Detect which cell encompasses the target text, then output its [X, Y] center coordinate. 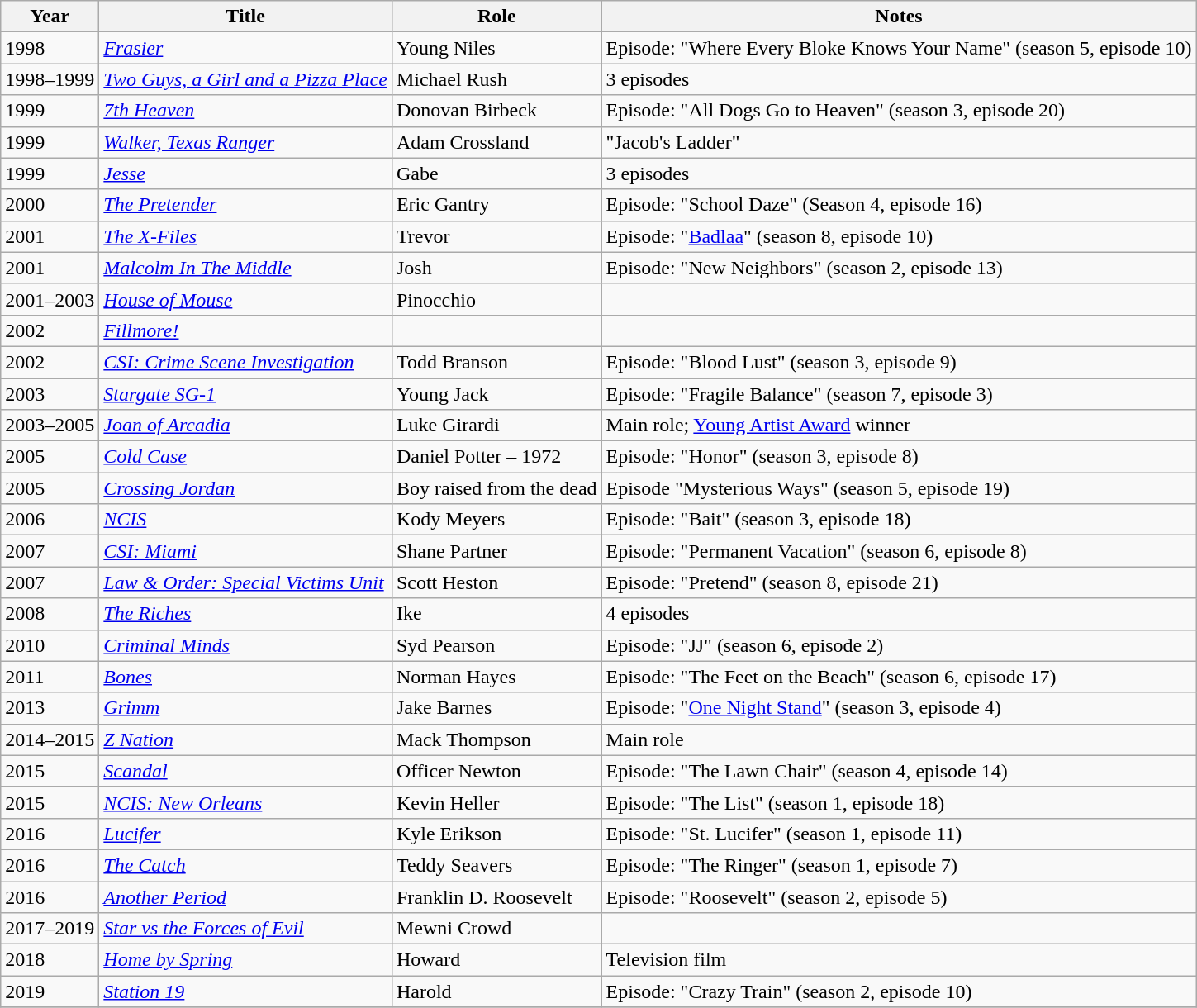
Adam Crossland [496, 142]
Episode: "Pretend" (season 8, episode 21) [899, 582]
Episode: "All Dogs Go to Heaven" (season 3, episode 20) [899, 111]
Teddy Seavers [496, 865]
"Jacob's Ladder" [899, 142]
Young Niles [496, 48]
Main role; Young Artist Award winner [899, 426]
2003 [50, 394]
House of Mouse [246, 299]
Episode: "Honor" (season 3, episode 8) [899, 457]
Episode: "New Neighbors" (season 2, episode 13) [899, 268]
Role [496, 17]
1998 [50, 48]
Scandal [246, 771]
Episode: "One Night Stand" (season 3, episode 4) [899, 708]
Home by Spring [246, 960]
Donovan Birbeck [496, 111]
Law & Order: Special Victims Unit [246, 582]
Norman Hayes [496, 677]
2000 [50, 205]
Howard [496, 960]
Pinocchio [496, 299]
Episode: "JJ" (season 6, episode 2) [899, 645]
2018 [50, 960]
Shane Partner [496, 551]
Title [246, 17]
Kody Meyers [496, 520]
Officer Newton [496, 771]
Todd Branson [496, 362]
Frasier [246, 48]
Station 19 [246, 991]
2011 [50, 677]
Eric Gantry [496, 205]
Episode: "Blood Lust" (season 3, episode 9) [899, 362]
Z Nation [246, 739]
2013 [50, 708]
Episode: "St. Lucifer" (season 1, episode 11) [899, 834]
Jesse [246, 174]
2001–2003 [50, 299]
Kevin Heller [496, 802]
Episode: "Fragile Balance" (season 7, episode 3) [899, 394]
Joan of Arcadia [246, 426]
4 episodes [899, 614]
Grimm [246, 708]
2014–2015 [50, 739]
Stargate SG-1 [246, 394]
Episode: "The Ringer" (season 1, episode 7) [899, 865]
CSI: Crime Scene Investigation [246, 362]
2010 [50, 645]
Year [50, 17]
2017–2019 [50, 929]
Episode: "Crazy Train" (season 2, episode 10) [899, 991]
Syd Pearson [496, 645]
Episode "Mysterious Ways" (season 5, episode 19) [899, 488]
Cold Case [246, 457]
Trevor [496, 236]
Franklin D. Roosevelt [496, 896]
Harold [496, 991]
Episode: "Badlaa" (season 8, episode 10) [899, 236]
Episode: "School Daze" (Season 4, episode 16) [899, 205]
Notes [899, 17]
2019 [50, 991]
Episode: "Where Every Bloke Knows Your Name" (season 5, episode 10) [899, 48]
Walker, Texas Ranger [246, 142]
Gabe [496, 174]
Episode: "The List" (season 1, episode 18) [899, 802]
Main role [899, 739]
The X-Files [246, 236]
Mewni Crowd [496, 929]
2003–2005 [50, 426]
The Riches [246, 614]
NCIS: New Orleans [246, 802]
Bones [246, 677]
Crossing Jordan [246, 488]
Scott Heston [496, 582]
Two Guys, a Girl and a Pizza Place [246, 79]
Boy raised from the dead [496, 488]
Television film [899, 960]
Criminal Minds [246, 645]
2008 [50, 614]
Daniel Potter – 1972 [496, 457]
Mack Thompson [496, 739]
The Pretender [246, 205]
Michael Rush [496, 79]
2006 [50, 520]
Episode: "Roosevelt" (season 2, episode 5) [899, 896]
CSI: Miami [246, 551]
Malcolm In The Middle [246, 268]
Episode: "Bait" (season 3, episode 18) [899, 520]
Episode: "Permanent Vacation" (season 6, episode 8) [899, 551]
Luke Girardi [496, 426]
Episode: "The Feet on the Beach" (season 6, episode 17) [899, 677]
Ike [496, 614]
Another Period [246, 896]
Episode: "The Lawn Chair" (season 4, episode 14) [899, 771]
The Catch [246, 865]
Jake Barnes [496, 708]
Young Jack [496, 394]
Fillmore! [246, 330]
Lucifer [246, 834]
Kyle Erikson [496, 834]
7th Heaven [246, 111]
1998–1999 [50, 79]
NCIS [246, 520]
Star vs the Forces of Evil [246, 929]
Josh [496, 268]
